Pinpoint the cell where the given text exists, returning its [x, y] midpoint coordinate. 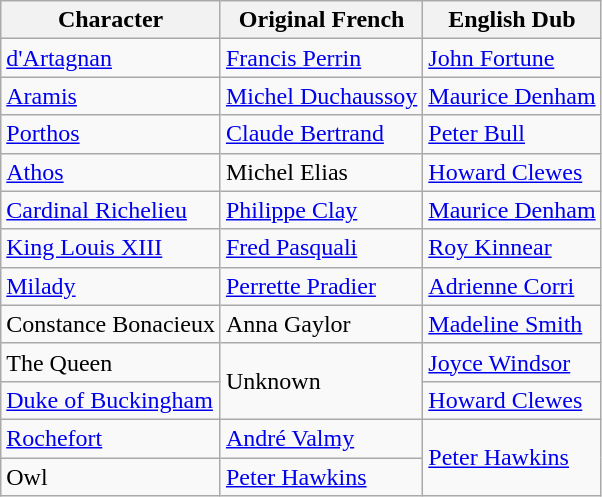
English Dub [512, 20]
Claude Bertrand [321, 134]
King Louis XIII [111, 248]
Adrienne Corri [512, 286]
Character [111, 20]
Milady [111, 286]
John Fortune [512, 58]
André Valmy [321, 438]
Perrette Pradier [321, 286]
Unknown [321, 381]
Cardinal Richelieu [111, 210]
Original French [321, 20]
Owl [111, 477]
Athos [111, 172]
Constance Bonacieux [111, 324]
Francis Perrin [321, 58]
Michel Duchaussoy [321, 96]
Roy Kinnear [512, 248]
Philippe Clay [321, 210]
Michel Elias [321, 172]
Peter Bull [512, 134]
Fred Pasquali [321, 248]
The Queen [111, 362]
Duke of Buckingham [111, 400]
d'Artagnan [111, 58]
Joyce Windsor [512, 362]
Rochefort [111, 438]
Porthos [111, 134]
Madeline Smith [512, 324]
Aramis [111, 96]
Anna Gaylor [321, 324]
